Return [X, Y] of the center of cell containing provided text 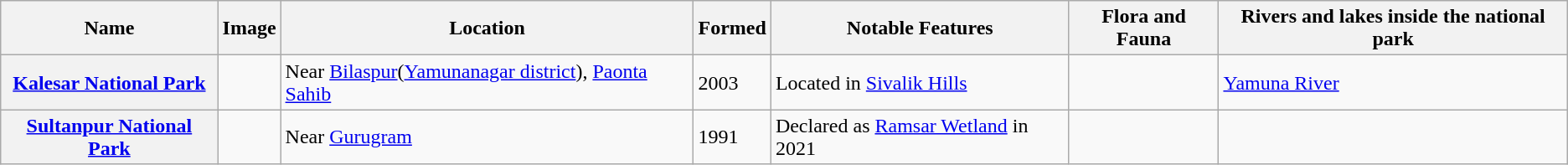
Name [109, 28]
Notable Features [920, 28]
Formed [732, 28]
Sultanpur National Park [109, 137]
1991 [732, 137]
Declared as Ramsar Wetland in 2021 [920, 137]
Kalesar National Park [109, 82]
Located in Sivalik Hills [920, 82]
Rivers and lakes inside the national park [1393, 28]
2003 [732, 82]
Flora and Fauna [1144, 28]
Location [487, 28]
Yamuna River [1393, 82]
Near Bilaspur(Yamunanagar district), Paonta Sahib [487, 82]
Image [250, 28]
Near Gurugram [487, 137]
